Identify which cell holds the provided text, then report its [x, y] central coordinate. 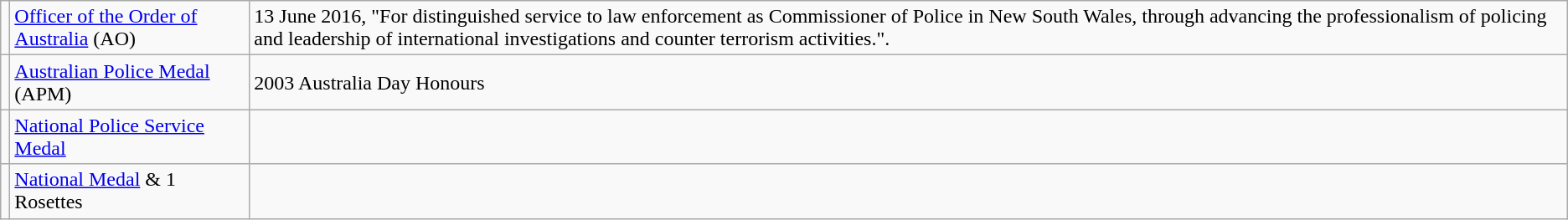
Australian Police Medal (APM) [130, 82]
Officer of the Order of Australia (AO) [130, 28]
2003 Australia Day Honours [908, 82]
National Police Service Medal [130, 137]
National Medal & 1 Rosettes [130, 191]
